Pinpoint the cell where the given text exists, returning its [X, Y] midpoint coordinate. 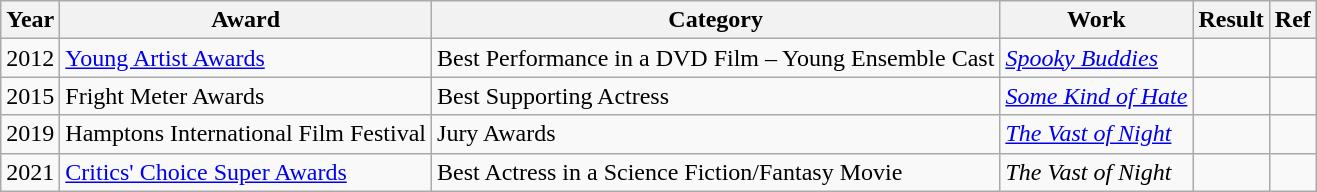
Best Performance in a DVD Film – Young Ensemble Cast [716, 58]
Category [716, 20]
Work [1096, 20]
Spooky Buddies [1096, 58]
Best Actress in a Science Fiction/Fantasy Movie [716, 172]
Award [246, 20]
Result [1231, 20]
Hamptons International Film Festival [246, 134]
Best Supporting Actress [716, 96]
2019 [30, 134]
2021 [30, 172]
Jury Awards [716, 134]
2015 [30, 96]
2012 [30, 58]
Fright Meter Awards [246, 96]
Young Artist Awards [246, 58]
Ref [1292, 20]
Some Kind of Hate [1096, 96]
Critics' Choice Super Awards [246, 172]
Year [30, 20]
